Capture the cell that displays the provided text and extract its [x, y] central coordinate. 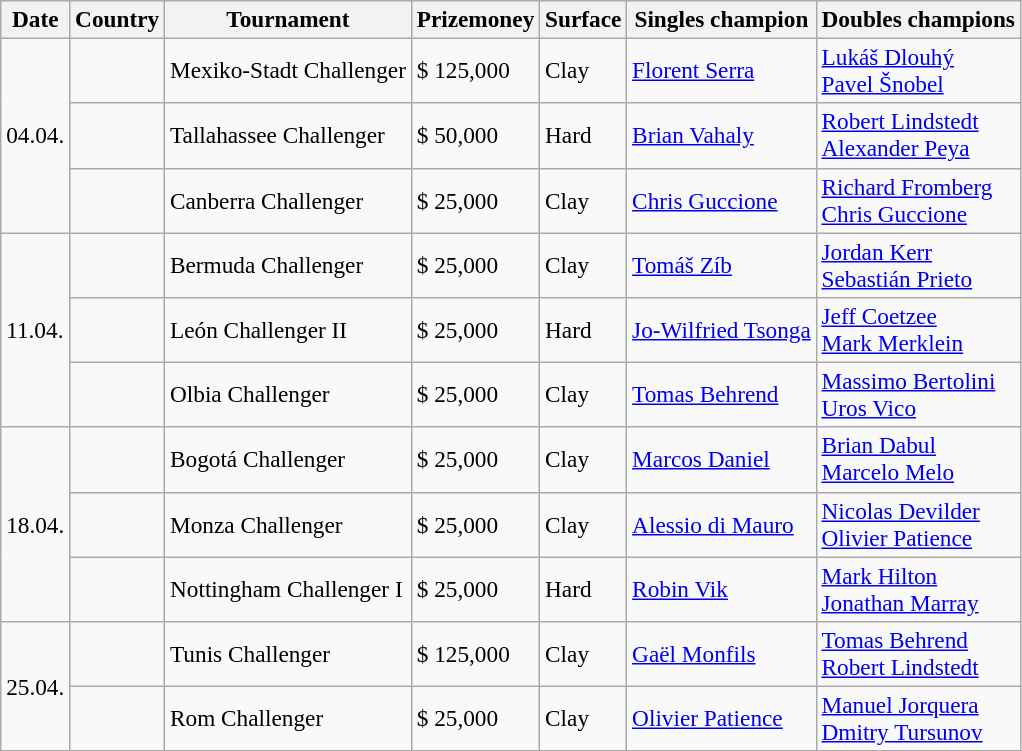
Robert Lindstedt Alexander Peya [918, 136]
Bermuda Challenger [288, 264]
Jeff Coetzee Mark Merklein [918, 330]
18.04. [36, 524]
11.04. [36, 329]
Mexiko-Stadt Challenger [288, 70]
Manuel Jorquera Dmitry Tursunov [918, 718]
Olivier Patience [722, 718]
Tallahassee Challenger [288, 136]
Doubles champions [918, 19]
25.04. [36, 686]
Bogotá Challenger [288, 460]
Prizemoney [475, 19]
Richard Fromberg Chris Guccione [918, 200]
Canberra Challenger [288, 200]
Date [36, 19]
Brian Dabul Marcelo Melo [918, 460]
Rom Challenger [288, 718]
Nottingham Challenger I [288, 588]
Tomáš Zíb [722, 264]
Tomas Behrend Robert Lindstedt [918, 654]
Tunis Challenger [288, 654]
Marcos Daniel [722, 460]
León Challenger II [288, 330]
Florent Serra [722, 70]
Brian Vahaly [722, 136]
Chris Guccione [722, 200]
Singles champion [722, 19]
$ 50,000 [475, 136]
Lukáš Dlouhý Pavel Šnobel [918, 70]
Monza Challenger [288, 524]
Tournament [288, 19]
04.04. [36, 135]
Surface [584, 19]
Tomas Behrend [722, 394]
Jo-Wilfried Tsonga [722, 330]
Massimo Bertolini Uros Vico [918, 394]
Nicolas Devilder Olivier Patience [918, 524]
Alessio di Mauro [722, 524]
Mark Hilton Jonathan Marray [918, 588]
Country [118, 19]
Olbia Challenger [288, 394]
Robin Vik [722, 588]
Jordan Kerr Sebastián Prieto [918, 264]
Gaël Monfils [722, 654]
